Locate the cell with the specified text and output its (X, Y) center coordinate. 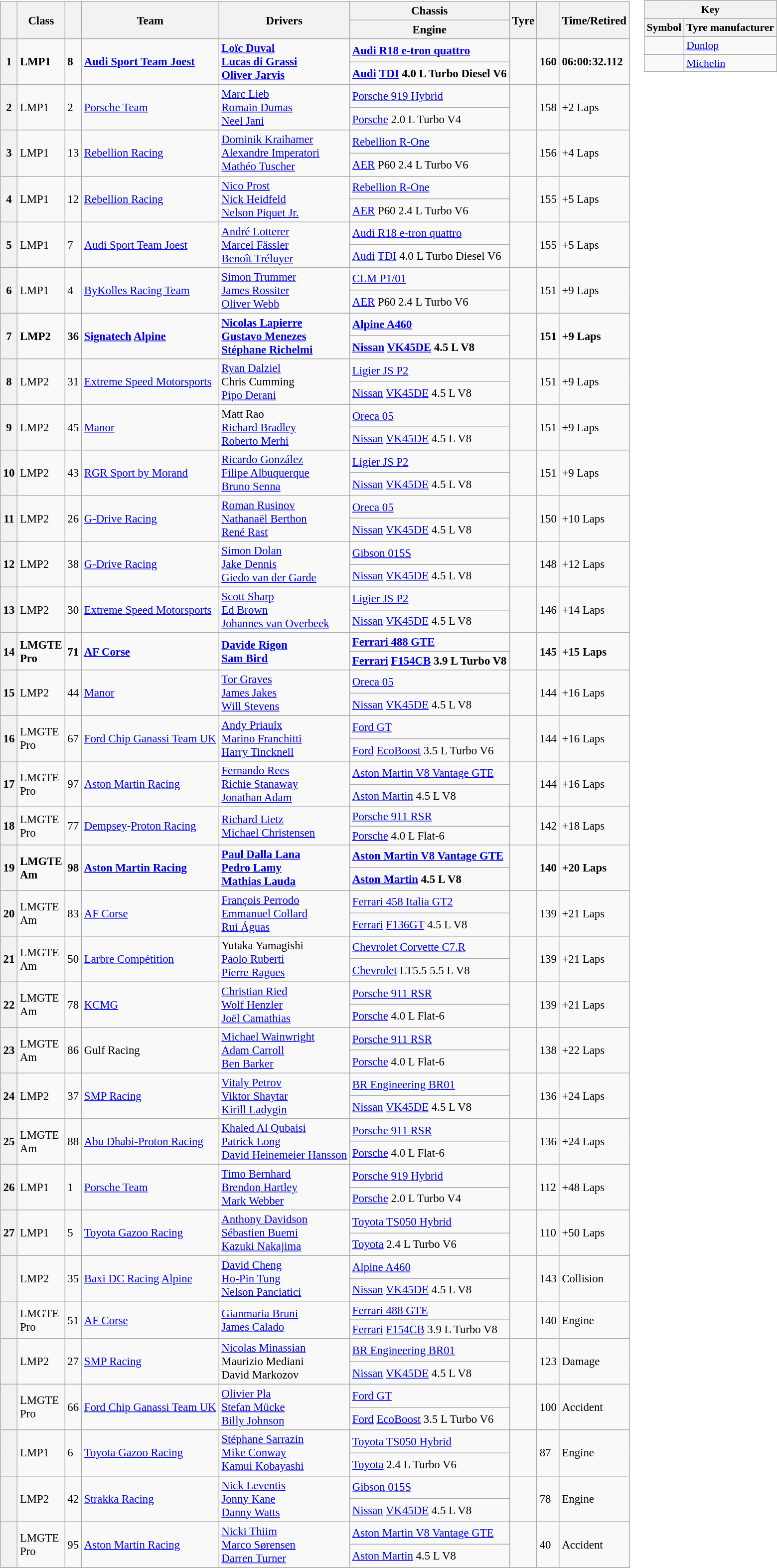
95 (73, 1545)
+48 Laps (594, 1187)
Team (150, 20)
Abu Dhabi-Proton Racing (150, 1142)
Gianmaria Bruni James Calado (284, 1320)
+18 Laps (594, 826)
16 (9, 739)
+10 Laps (594, 519)
11 (9, 519)
20 (9, 913)
Signatech Alpine (150, 336)
19 (9, 868)
Tor Graves James Jakes Will Stevens (284, 693)
145 (548, 651)
37 (73, 1096)
Roman Rusinov Nathanaël Berthon René Rast (284, 519)
45 (73, 427)
23 (9, 1050)
Drivers (284, 20)
25 (9, 1142)
+50 Laps (594, 1233)
Matt Rao Richard Bradley Roberto Merhi (284, 427)
Paul Dalla Lana Pedro Lamy Mathias Lauda (284, 868)
14 (9, 651)
142 (548, 826)
Stéphane Sarrazin Mike Conway Kamui Kobayashi (284, 1453)
Larbre Compétition (150, 959)
38 (73, 564)
+14 Laps (594, 610)
Khaled Al Qubaisi Patrick Long David Heinemeier Hansson (284, 1142)
RGR Sport by Morand (150, 473)
André Lotterer Marcel Fässler Benoît Tréluyer (284, 245)
+22 Laps (594, 1050)
Key (710, 10)
Ryan Dalziel Chris Cumming Pipo Derani (284, 381)
Scott Sharp Ed Brown Johannes van Overbeek (284, 610)
Nico Prost Nick Heidfeld Nelson Piquet Jr. (284, 199)
10 (9, 473)
Nicolas Minassian Maurizio Mediani David Markozov (284, 1362)
Simon Dolan Jake Dennis Giedo van der Garde (284, 564)
15 (9, 693)
Dunlop (730, 45)
Baxi DC Racing Alpine (150, 1278)
138 (548, 1050)
ByKolles Racing Team (150, 290)
31 (73, 381)
Vitaly Petrov Viktor Shaytar Kirill Ladygin (284, 1096)
112 (548, 1187)
Strakka Racing (150, 1499)
Chevrolet LT5.5 5.5 L V8 (430, 970)
160 (548, 62)
Dominik Kraihamer Alexandre Imperatori Mathéo Tuscher (284, 153)
17 (9, 784)
Anthony Davidson Sébastien Buemi Kazuki Nakajima (284, 1233)
110 (548, 1233)
67 (73, 739)
Ricardo González Filipe Albuquerque Bruno Senna (284, 473)
+15 Laps (594, 651)
Richard Lietz Michael Christensen (284, 826)
21 (9, 959)
83 (73, 913)
Ferrari F136GT 4.5 L V8 (430, 924)
Dempsey-Proton Racing (150, 826)
9 (9, 427)
36 (73, 336)
Christian Ried Wolf Henzler Joël Camathias (284, 1005)
Andy Priaulx Marino Franchitti Harry Tincknell (284, 739)
86 (73, 1050)
71 (73, 651)
Loïc Duval Lucas di Grassi Oliver Jarvis (284, 62)
50 (73, 959)
Fernando Rees Richie Stanaway Jonathan Adam (284, 784)
156 (548, 153)
Nicki Thiim Marco Sørensen Darren Turner (284, 1545)
30 (73, 610)
98 (73, 868)
06:00:32.112 (594, 62)
CLM P1/01 (430, 279)
143 (548, 1278)
Olivier Pla Stefan Mücke Billy Johnson (284, 1407)
Time/Retired (594, 20)
Yutaka Yamagishi Paolo Ruberti Pierre Ragues (284, 959)
+20 Laps (594, 868)
97 (73, 784)
Gulf Racing (150, 1050)
Nicolas Lapierre Gustavo Menezes Stéphane Richelmi (284, 336)
+12 Laps (594, 564)
David Cheng Ho-Pin Tung Nelson Panciatici (284, 1278)
40 (548, 1545)
Nick Leventis Jonny Kane Danny Watts (284, 1499)
Simon Trummer James Rossiter Oliver Webb (284, 290)
3 (9, 153)
Class (41, 20)
66 (73, 1407)
51 (73, 1320)
Tyre manufacturer (730, 27)
24 (9, 1096)
+2 Laps (594, 108)
18 (9, 826)
Tyre (523, 20)
Marc Lieb Romain Dumas Neel Jani (284, 108)
35 (73, 1278)
87 (548, 1453)
44 (73, 693)
Timo Bernhard Brendon Hartley Mark Webber (284, 1187)
150 (548, 519)
Davide Rigon Sam Bird (284, 651)
42 (73, 1499)
Michelin (730, 63)
43 (73, 473)
KCMG (150, 1005)
François Perrodo Emmanuel Collard Rui Águas (284, 913)
123 (548, 1362)
Symbol (664, 27)
88 (73, 1142)
Chevrolet Corvette C7.R (430, 947)
Chassis (430, 11)
Ferrari 458 Italia GT2 (430, 902)
158 (548, 108)
+4 Laps (594, 153)
100 (548, 1407)
22 (9, 1005)
Michael Wainwright Adam Carroll Ben Barker (284, 1050)
Damage (594, 1362)
77 (73, 826)
Collision (594, 1278)
146 (548, 610)
148 (548, 564)
